Capture the cell that displays the provided text and extract its [X, Y] central coordinate. 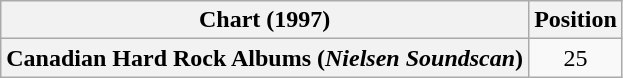
Chart (1997) [265, 20]
25 [576, 58]
Canadian Hard Rock Albums (Nielsen Soundscan) [265, 58]
Position [576, 20]
